Find where the given text appears and provide that cell's center as [X, Y] coordinate. 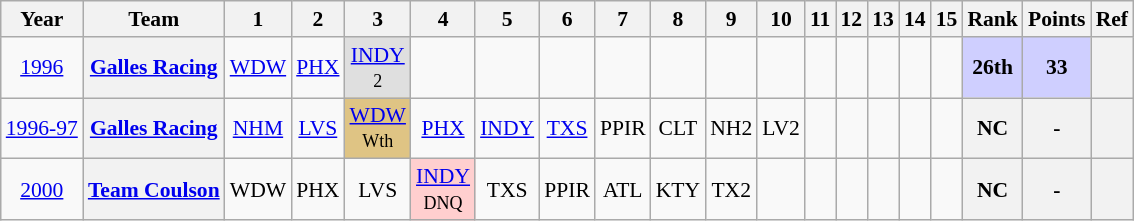
Ref [1112, 19]
LV2 [781, 128]
Points [1057, 19]
2 [318, 19]
1996-97 [42, 128]
TX2 [731, 190]
7 [623, 19]
Team [154, 19]
NHM [258, 128]
5 [507, 19]
15 [947, 19]
2000 [42, 190]
10 [781, 19]
9 [731, 19]
Team Coulson [154, 190]
6 [567, 19]
11 [820, 19]
8 [678, 19]
26th [992, 68]
Rank [992, 19]
33 [1057, 68]
3 [378, 19]
ATL [623, 190]
12 [852, 19]
KTY [678, 190]
CLT [678, 128]
Year [42, 19]
NH2 [731, 128]
INDY2 [378, 68]
13 [883, 19]
INDYDNQ [443, 190]
1996 [42, 68]
14 [915, 19]
WDWWth [378, 128]
4 [443, 19]
1 [258, 19]
INDY [507, 128]
